From the cell containing the given text, extract its center point as [X, Y] coordinate. 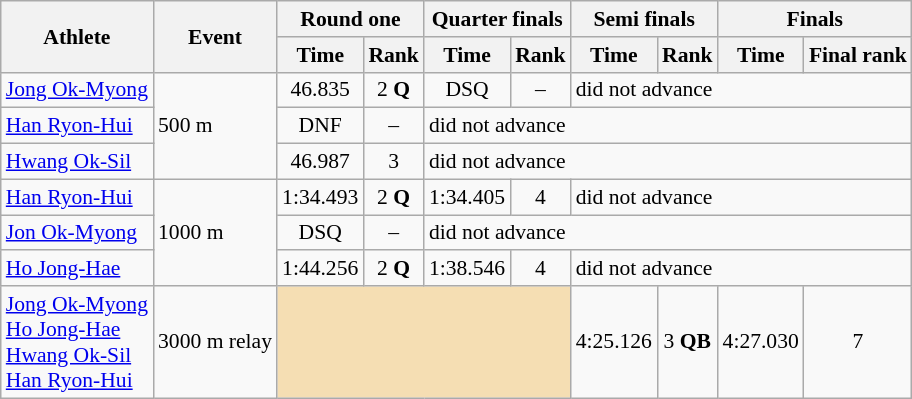
Round one [350, 19]
1:34.405 [467, 197]
46.835 [320, 90]
3 QB [688, 342]
Jon Ok-Myong [77, 233]
DNF [320, 126]
Hwang Ok-Sil [77, 162]
1:34.493 [320, 197]
500 m [215, 126]
1000 m [215, 232]
46.987 [320, 162]
1:44.256 [320, 269]
3 [394, 162]
Jong Ok-MyongHo Jong-HaeHwang Ok-SilHan Ryon-Hui [77, 342]
7 [858, 342]
Quarter finals [498, 19]
Jong Ok-Myong [77, 90]
4:27.030 [761, 342]
Ho Jong-Hae [77, 269]
Final rank [858, 55]
Event [215, 36]
Finals [815, 19]
Athlete [77, 36]
3000 m relay [215, 342]
Semi finals [644, 19]
4:25.126 [614, 342]
1:38.546 [467, 269]
